Search for the cell housing the specified text and yield its (x, y) center coordinate. 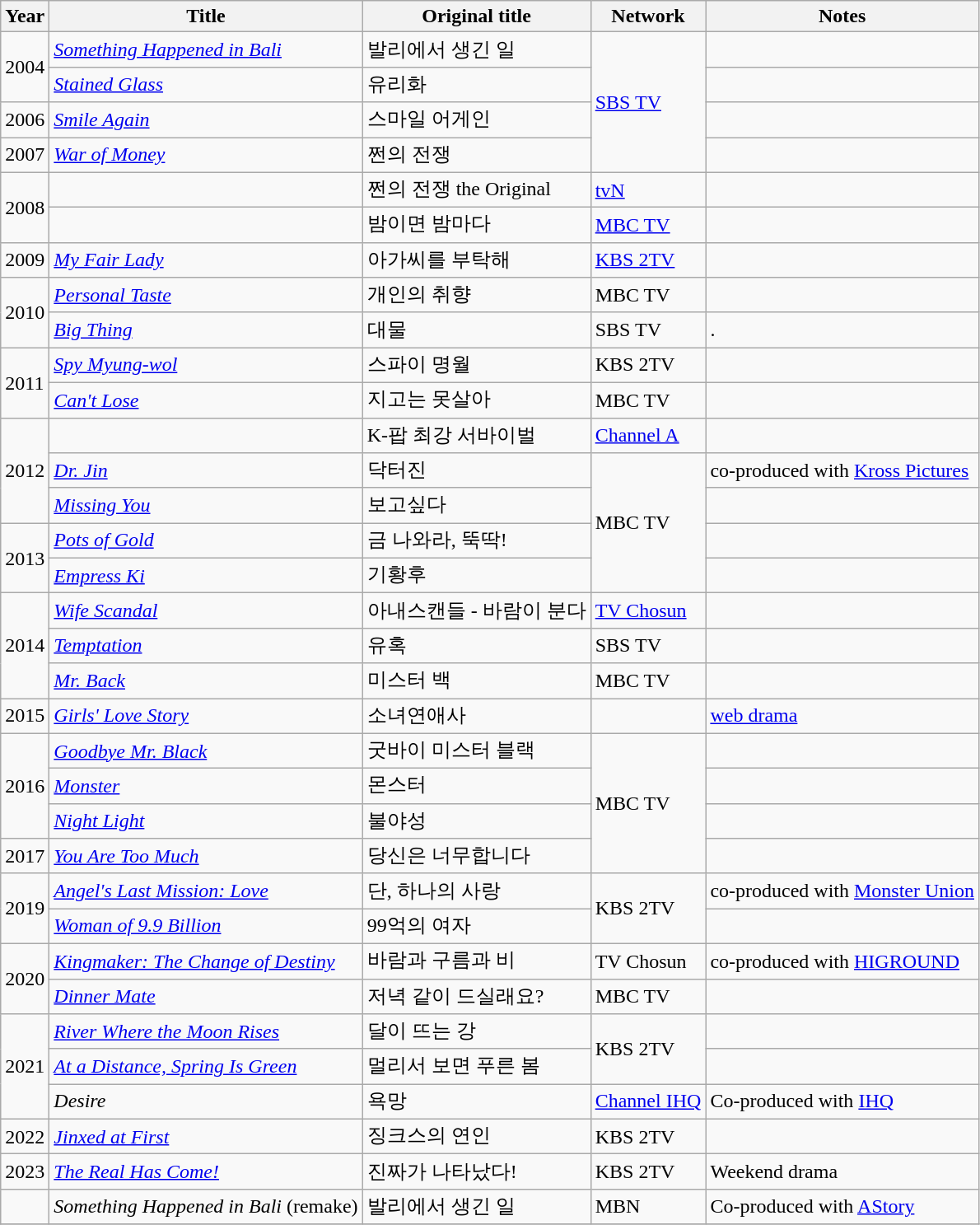
스마일 어게인 (476, 120)
Mr. Back (206, 680)
2015 (25, 717)
Angel's Last Mission: Love (206, 891)
Channel IHQ (648, 1102)
The Real Has Come! (206, 1171)
99억의 여자 (476, 926)
2013 (25, 559)
대물 (476, 330)
2023 (25, 1171)
유혹 (476, 646)
tvN (648, 189)
Empress Ki (206, 575)
K-팝 최강 서바이벌 (476, 435)
2014 (25, 646)
2010 (25, 313)
밤이면 밤마다 (476, 226)
소녀연애사 (476, 717)
지고는 못살아 (476, 400)
War of Money (206, 155)
몬스터 (476, 786)
At a Distance, Spring Is Green (206, 1066)
Original title (476, 16)
Personal Taste (206, 295)
미스터 백 (476, 680)
2012 (25, 470)
기황후 (476, 575)
굿바이 미스터 블랙 (476, 751)
보고싶다 (476, 506)
co-produced with Monster Union (842, 891)
2008 (25, 208)
Jinxed at First (206, 1137)
Night Light (206, 821)
My Fair Lady (206, 260)
2009 (25, 260)
Dr. Jin (206, 471)
Co-produced with IHQ (842, 1102)
Monster (206, 786)
Desire (206, 1102)
Can't Lose (206, 400)
금 나와라, 뚝딱! (476, 540)
2016 (25, 786)
Weekend drama (842, 1171)
아내스캔들 - 바람이 분다 (476, 611)
2004 (25, 68)
Spy Myung-wol (206, 366)
Smile Again (206, 120)
Stained Glass (206, 84)
저녁 같이 드실래요? (476, 997)
2011 (25, 382)
당신은 너무합니다 (476, 857)
징크스의 연인 (476, 1137)
Channel A (648, 435)
바람과 구름과 비 (476, 961)
Title (206, 16)
Notes (842, 16)
닥터진 (476, 471)
Year (25, 16)
2007 (25, 155)
Kingmaker: The Change of Destiny (206, 961)
진짜가 나타났다! (476, 1171)
Woman of 9.9 Billion (206, 926)
멀리서 보면 푸른 봄 (476, 1066)
단, 하나의 사랑 (476, 891)
불야성 (476, 821)
co-produced with Kross Pictures (842, 471)
Dinner Mate (206, 997)
Something Happened in Bali (remake) (206, 1206)
스파이 명월 (476, 366)
co-produced with HIGROUND (842, 961)
web drama (842, 717)
Missing You (206, 506)
2021 (25, 1067)
달이 뜨는 강 (476, 1031)
2017 (25, 857)
Goodbye Mr. Black (206, 751)
유리화 (476, 84)
Wife Scandal (206, 611)
쩐의 전쟁 (476, 155)
2006 (25, 120)
욕망 (476, 1102)
Temptation (206, 646)
Network (648, 16)
Co-produced with AStory (842, 1206)
. (842, 330)
개인의 취향 (476, 295)
Pots of Gold (206, 540)
아가씨를 부탁해 (476, 260)
Big Thing (206, 330)
MBN (648, 1206)
Something Happened in Bali (206, 49)
2019 (25, 908)
2022 (25, 1137)
쩐의 전쟁 the Original (476, 189)
River Where the Moon Rises (206, 1031)
Girls' Love Story (206, 717)
You Are Too Much (206, 857)
2020 (25, 979)
